Scan for the cell matching the given text and deliver its (X, Y) coordinate at center. 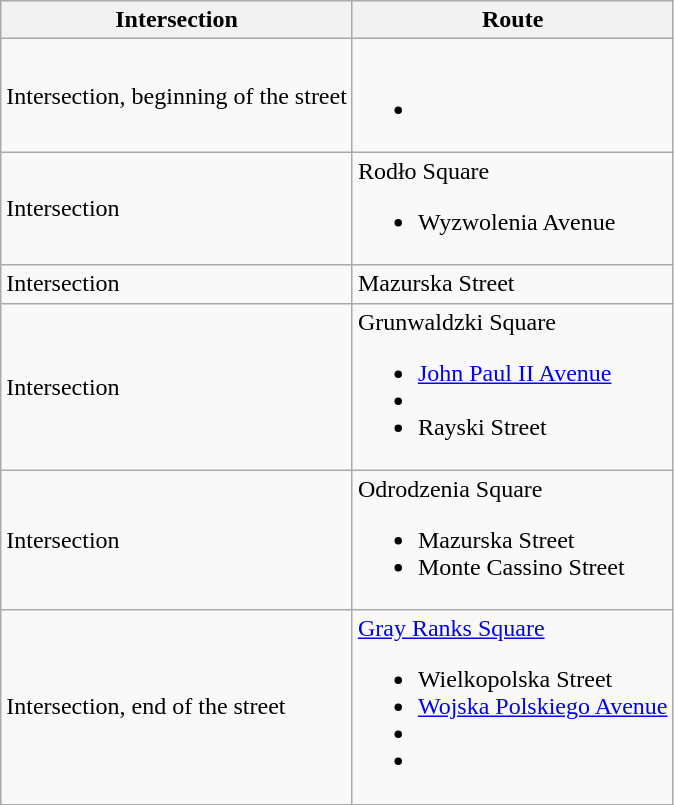
Intersection, end of the street (177, 707)
Rodło SquareWyzwolenia Avenue (512, 208)
Grunwaldzki SquareJohn Paul II AvenueRayski Street (512, 386)
Gray Ranks SquareWielkopolska StreetWojska Polskiego Avenue (512, 707)
Odrodzenia SquareMazurska StreetMonte Cassino Street (512, 540)
Route (512, 20)
Mazurska Street (512, 284)
Intersection, beginning of the street (177, 96)
